Locate the cell with the specified text and output its (X, Y) center coordinate. 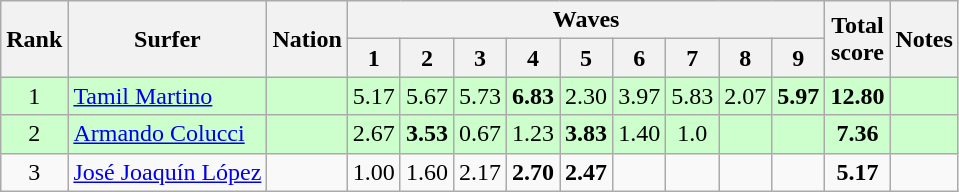
6.83 (532, 96)
3.53 (426, 134)
Rank (34, 39)
Notes (924, 39)
9 (798, 58)
1.0 (692, 134)
1.60 (426, 172)
Waves (586, 20)
8 (746, 58)
2.67 (374, 134)
5 (586, 58)
5.97 (798, 96)
Armando Colucci (168, 134)
1.40 (640, 134)
José Joaquín López (168, 172)
1.00 (374, 172)
2.07 (746, 96)
Nation (307, 39)
1.23 (532, 134)
2.70 (532, 172)
3.97 (640, 96)
2.47 (586, 172)
12.80 (858, 96)
6 (640, 58)
3.83 (586, 134)
Tamil Martino (168, 96)
Totalscore (858, 39)
7 (692, 58)
4 (532, 58)
2.17 (480, 172)
7.36 (858, 134)
5.83 (692, 96)
5.73 (480, 96)
0.67 (480, 134)
5.67 (426, 96)
2.30 (586, 96)
Surfer (168, 39)
